Capture the cell that displays the provided text and extract its (X, Y) central coordinate. 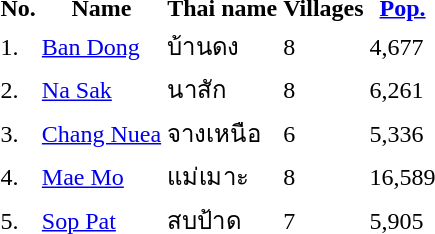
Chang Nuea (101, 133)
บ้านดง (222, 46)
จางเหนือ (222, 133)
Na Sak (101, 90)
Ban Dong (101, 46)
6 (324, 133)
แม่เมาะ (222, 176)
นาสัก (222, 90)
Mae Mo (101, 176)
